Locate the cell with the specified text and output its [X, Y] center coordinate. 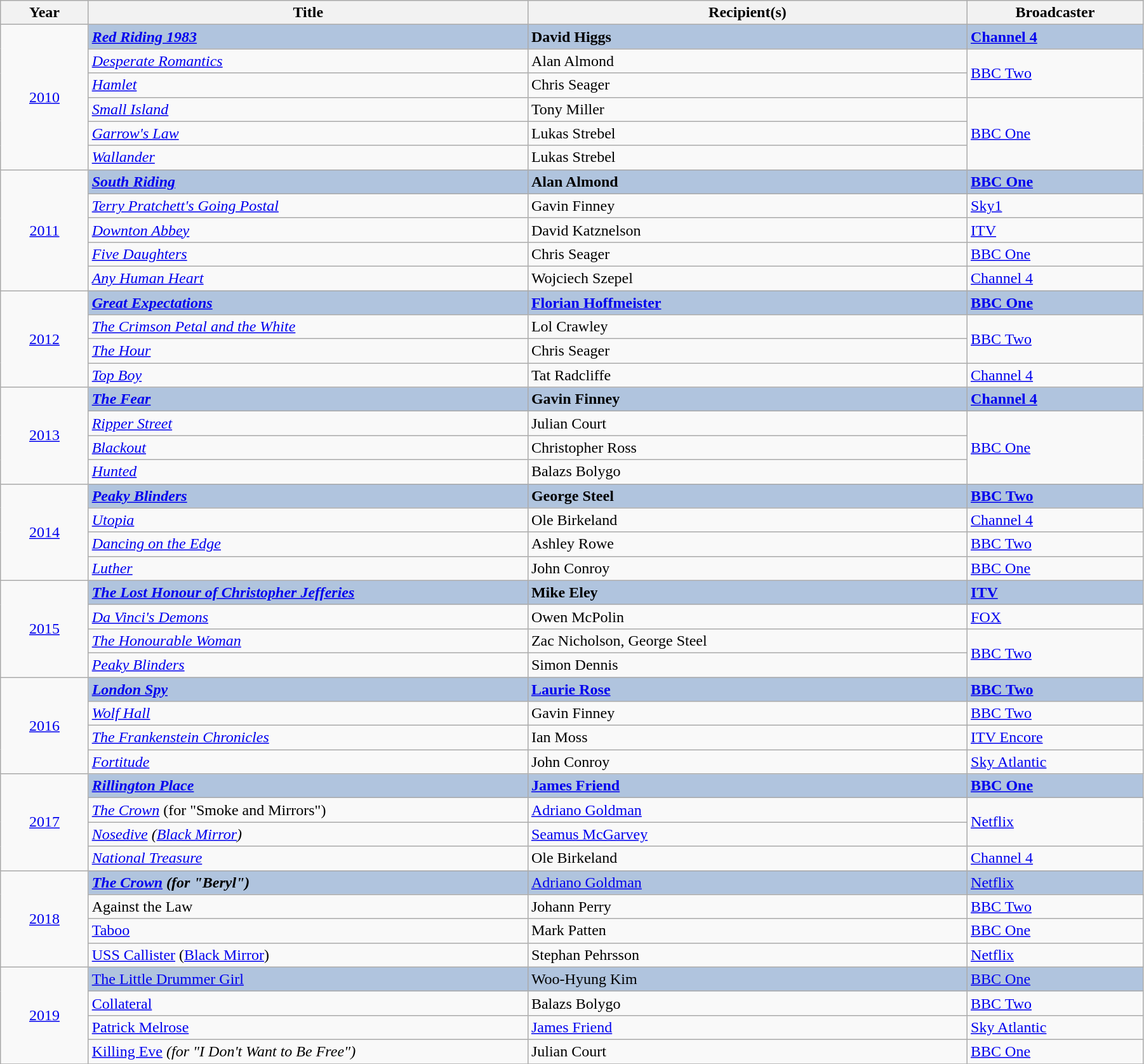
National Treasure [308, 858]
Wojciech Szepel [747, 278]
Terry Pratchett's Going Postal [308, 206]
USS Callister (Black Mirror) [308, 955]
Taboo [308, 931]
The Crown (for "Beryl") [308, 882]
2011 [44, 230]
David Higgs [747, 37]
Year [44, 13]
The Lost Honour of Christopher Jefferies [308, 592]
Florian Hoffmeister [747, 303]
Hamlet [308, 85]
Fortitude [308, 762]
ITV Encore [1055, 738]
Downton Abbey [308, 230]
2019 [44, 1015]
Dancing on the Edge [308, 544]
Hunted [308, 472]
Collateral [308, 1003]
Utopia [308, 520]
2017 [44, 822]
FOX [1055, 616]
2010 [44, 97]
Recipient(s) [747, 13]
Any Human Heart [308, 278]
Stephan Pehrsson [747, 955]
Mike Eley [747, 592]
Lol Crawley [747, 327]
2018 [44, 919]
Christopher Ross [747, 448]
Blackout [308, 448]
The Little Drummer Girl [308, 979]
Sky1 [1055, 206]
Small Island [308, 109]
Tony Miller [747, 109]
Seamus McGarvey [747, 834]
Mark Patten [747, 931]
The Honourable Woman [308, 641]
The Fear [308, 399]
Luther [308, 568]
Simon Dennis [747, 665]
Against the Law [308, 907]
2012 [44, 339]
The Hour [308, 351]
2013 [44, 436]
Johann Perry [747, 907]
London Spy [308, 689]
Broadcaster [1055, 13]
Garrow's Law [308, 133]
Wallander [308, 157]
Zac Nicholson, George Steel [747, 641]
2015 [44, 628]
Red Riding 1983 [308, 37]
The Crimson Petal and the White [308, 327]
2014 [44, 532]
Ripper Street [308, 423]
Title [308, 13]
Tat Radcliffe [747, 375]
Owen McPolin [747, 616]
Da Vinci's Demons [308, 616]
Patrick Melrose [308, 1027]
Wolf Hall [308, 714]
South Riding [308, 182]
Desperate Romantics [308, 61]
Great Expectations [308, 303]
Killing Eve (for "I Don't Want to Be Free") [308, 1051]
David Katznelson [747, 230]
The Crown (for "Smoke and Mirrors") [308, 810]
Ashley Rowe [747, 544]
Laurie Rose [747, 689]
2016 [44, 725]
Nosedive (Black Mirror) [308, 834]
The Frankenstein Chronicles [308, 738]
Top Boy [308, 375]
Woo-Hyung Kim [747, 979]
George Steel [747, 496]
Ian Moss [747, 738]
Rillington Place [308, 786]
Five Daughters [308, 254]
